Provide the (X, Y) coordinate of the cell's center where the given text is located.  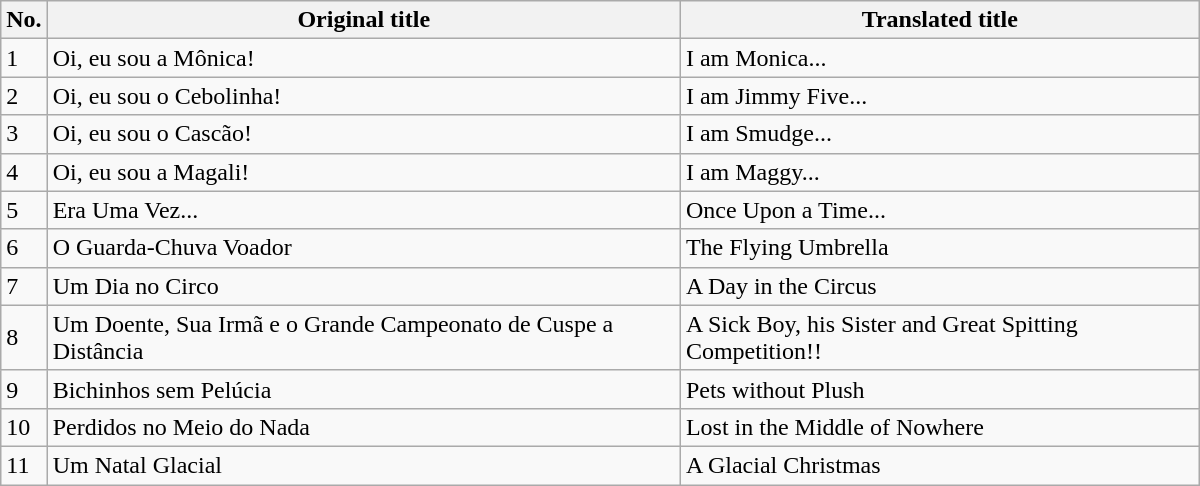
A Day in the Circus (940, 286)
I am Smudge... (940, 134)
Era Uma Vez... (364, 210)
I am Monica... (940, 58)
Oi, eu sou o Cebolinha! (364, 96)
Oi, eu sou a Mônica! (364, 58)
1 (24, 58)
2 (24, 96)
Once Upon a Time... (940, 210)
11 (24, 465)
Bichinhos sem Pelúcia (364, 389)
O Guarda-Chuva Voador (364, 248)
A Sick Boy, his Sister and Great Spitting Competition!! (940, 338)
I am Jimmy Five... (940, 96)
Original title (364, 20)
4 (24, 172)
8 (24, 338)
Lost in the Middle of Nowhere (940, 427)
7 (24, 286)
Um Dia no Circo (364, 286)
Perdidos no Meio do Nada (364, 427)
Pets without Plush (940, 389)
Um Doente, Sua Irmã e o Grande Campeonato de Cuspe a Distância (364, 338)
I am Maggy... (940, 172)
3 (24, 134)
Um Natal Glacial (364, 465)
10 (24, 427)
Translated title (940, 20)
A Glacial Christmas (940, 465)
5 (24, 210)
The Flying Umbrella (940, 248)
Oi, eu sou o Cascão! (364, 134)
6 (24, 248)
Oi, eu sou a Magali! (364, 172)
9 (24, 389)
No. (24, 20)
